Capture the cell that displays the provided text and extract its [X, Y] central coordinate. 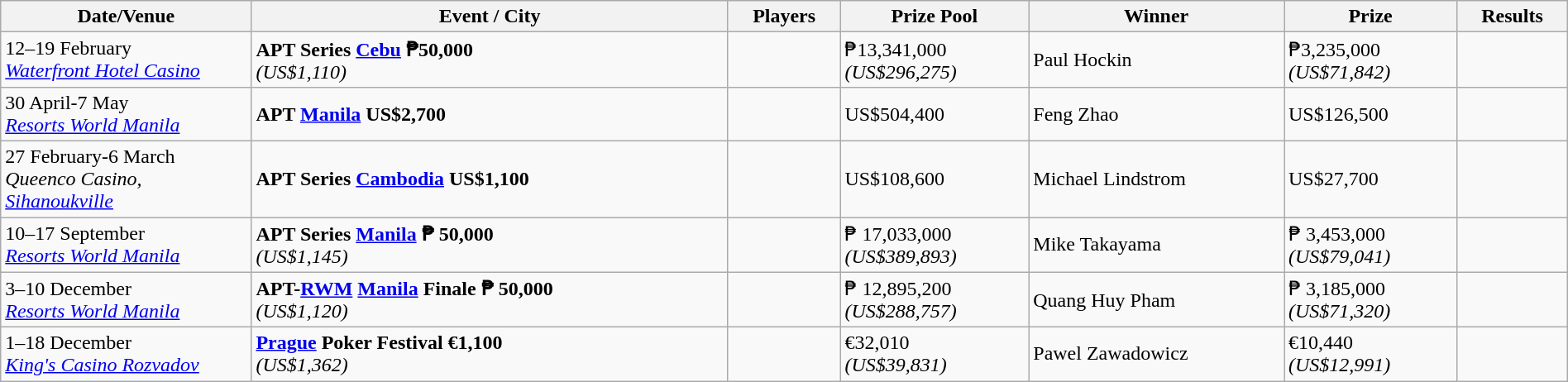
Michael Lindstrom [1156, 179]
Feng Zhao [1156, 114]
US$504,400 [935, 114]
Pawel Zawadowicz [1156, 354]
US$27,700 [1370, 179]
Date/Venue [126, 17]
APT-RWM Manila Finale ₱ 50,000(US$1,120) [490, 299]
Mike Takayama [1156, 245]
3–10 DecemberResorts World Manila [126, 299]
Paul Hockin [1156, 60]
12–19 FebruaryWaterfront Hotel Casino [126, 60]
Players [784, 17]
Prize [1370, 17]
Prize Pool [935, 17]
1–18 DecemberKing's Casino Rozvadov [126, 354]
APT Series Cebu ₱50,000(US$1,110) [490, 60]
10–17 SeptemberResorts World Manila [126, 245]
₱ 17,033,000(US$389,893) [935, 245]
₱ 3,185,000(US$71,320) [1370, 299]
Results [1513, 17]
30 April-7 MayResorts World Manila [126, 114]
₱3,235,000(US$71,842) [1370, 60]
€32,010(US$39,831) [935, 354]
₱ 12,895,200(US$288,757) [935, 299]
Prague Poker Festival €1,100(US$1,362) [490, 354]
APT Manila US$2,700 [490, 114]
€10,440(US$12,991) [1370, 354]
US$126,500 [1370, 114]
₱13,341,000(US$296,275) [935, 60]
APT Series Manila ₱ 50,000(US$1,145) [490, 245]
Quang Huy Pham [1156, 299]
27 February-6 MarchQueenco Casino, Sihanoukville [126, 179]
Event / City [490, 17]
US$108,600 [935, 179]
APT Series Cambodia US$1,100 [490, 179]
Winner [1156, 17]
₱ 3,453,000(US$79,041) [1370, 245]
